Determine the [x, y] coordinate at the center of the cell enclosing the given text.  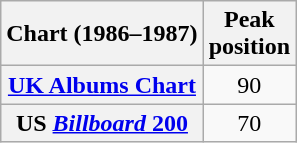
Chart (1986–1987) [102, 34]
US Billboard 200 [102, 123]
Peakposition [249, 34]
90 [249, 85]
UK Albums Chart [102, 85]
70 [249, 123]
